Output the [x, y] coordinate of the center of the cell containing the given text.  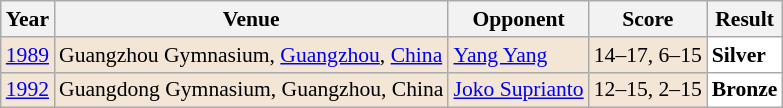
Yang Yang [518, 55]
1989 [28, 55]
Bronze [745, 90]
Guangdong Gymnasium, Guangzhou, China [251, 90]
Result [745, 19]
Venue [251, 19]
12–15, 2–15 [648, 90]
1992 [28, 90]
Score [648, 19]
Guangzhou Gymnasium, Guangzhou, China [251, 55]
14–17, 6–15 [648, 55]
Opponent [518, 19]
Year [28, 19]
Silver [745, 55]
Joko Suprianto [518, 90]
